Pinpoint the cell where the given text exists, returning its [x, y] midpoint coordinate. 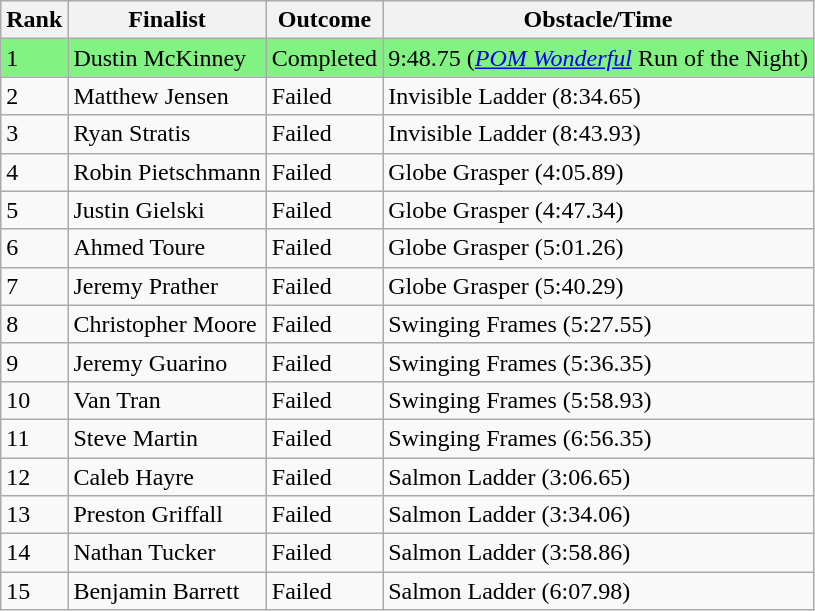
9 [34, 362]
2 [34, 96]
Van Tran [167, 400]
11 [34, 438]
Preston Griffall [167, 515]
Salmon Ladder (3:58.86) [598, 553]
12 [34, 477]
13 [34, 515]
Globe Grasper (5:01.26) [598, 248]
Benjamin Barrett [167, 591]
Completed [324, 58]
Caleb Hayre [167, 477]
Christopher Moore [167, 324]
Globe Grasper (4:47.34) [598, 210]
14 [34, 553]
15 [34, 591]
Salmon Ladder (3:34.06) [598, 515]
Globe Grasper (4:05.89) [598, 172]
5 [34, 210]
Swinging Frames (5:27.55) [598, 324]
7 [34, 286]
10 [34, 400]
8 [34, 324]
9:48.75 (POM Wonderful Run of the Night) [598, 58]
Ryan Stratis [167, 134]
Jeremy Guarino [167, 362]
Globe Grasper (5:40.29) [598, 286]
Nathan Tucker [167, 553]
Dustin McKinney [167, 58]
Invisible Ladder (8:43.93) [598, 134]
Swinging Frames (5:58.93) [598, 400]
Ahmed Toure [167, 248]
Jeremy Prather [167, 286]
Robin Pietschmann [167, 172]
Invisible Ladder (8:34.65) [598, 96]
Matthew Jensen [167, 96]
Salmon Ladder (3:06.65) [598, 477]
4 [34, 172]
Salmon Ladder (6:07.98) [598, 591]
1 [34, 58]
Steve Martin [167, 438]
Justin Gielski [167, 210]
3 [34, 134]
6 [34, 248]
Rank [34, 20]
Swinging Frames (6:56.35) [598, 438]
Swinging Frames (5:36.35) [598, 362]
Outcome [324, 20]
Finalist [167, 20]
Obstacle/Time [598, 20]
